Output the [X, Y] coordinate of the center of the cell containing the given text.  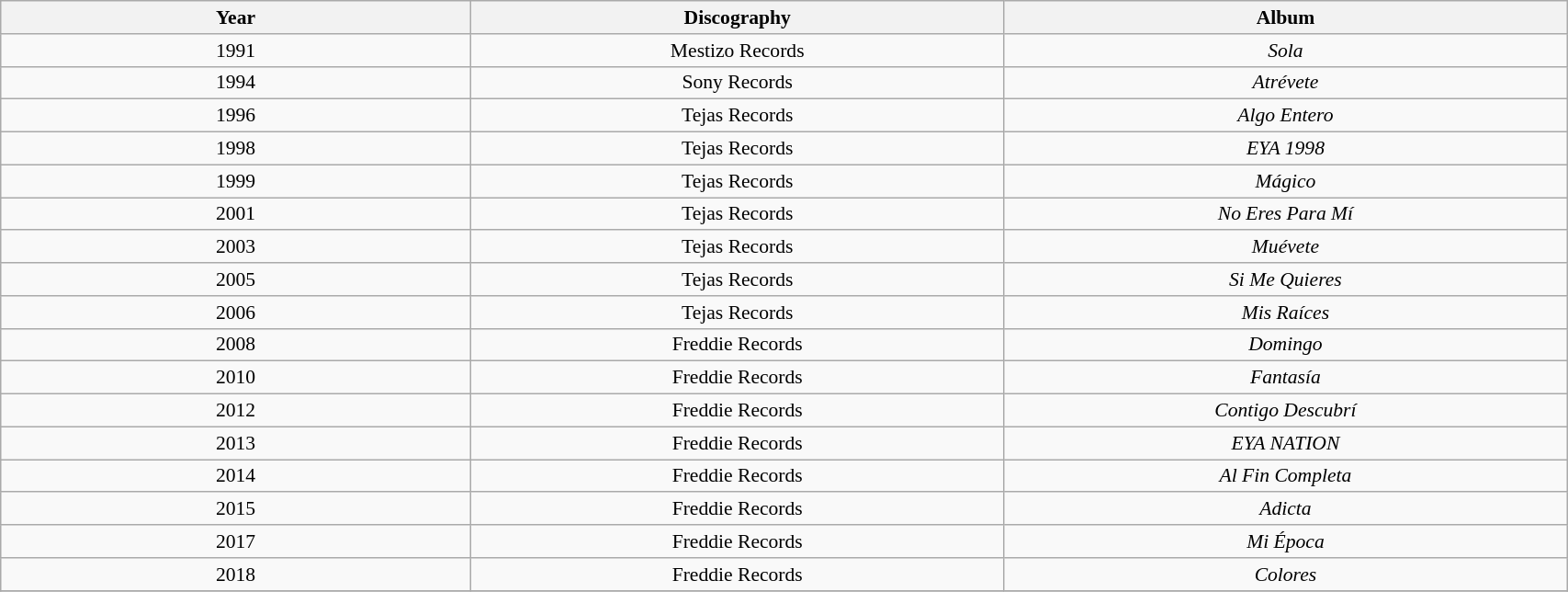
Si Me Quieres [1285, 279]
Al Fin Completa [1285, 476]
Contigo Descubrí [1285, 411]
1996 [235, 116]
2010 [235, 378]
EYA NATION [1285, 443]
Sola [1285, 51]
Colores [1285, 575]
2014 [235, 476]
Adicta [1285, 509]
Sony Records [737, 83]
2008 [235, 345]
No Eres Para Mí [1285, 214]
1999 [235, 181]
2015 [235, 509]
2003 [235, 247]
Muévete [1285, 247]
2012 [235, 411]
Mágico [1285, 181]
2017 [235, 541]
Mestizo Records [737, 51]
2005 [235, 279]
Atrévete [1285, 83]
Mis Raíces [1285, 313]
Album [1285, 17]
1994 [235, 83]
2001 [235, 214]
Algo Entero [1285, 116]
Domingo [1285, 345]
Discography [737, 17]
Year [235, 17]
Mi Época [1285, 541]
1991 [235, 51]
2018 [235, 575]
EYA 1998 [1285, 149]
Fantasía [1285, 378]
2006 [235, 313]
2013 [235, 443]
1998 [235, 149]
